Capture the cell that displays the provided text and extract its (x, y) central coordinate. 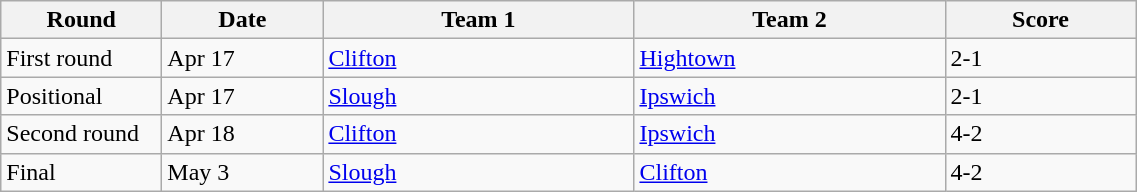
Positional (82, 96)
Team 2 (790, 20)
May 3 (242, 172)
Final (82, 172)
Team 1 (478, 20)
First round (82, 58)
Date (242, 20)
Hightown (790, 58)
Second round (82, 134)
Apr 18 (242, 134)
Score (1040, 20)
Round (82, 20)
